Capture the cell that displays the provided text and extract its [x, y] central coordinate. 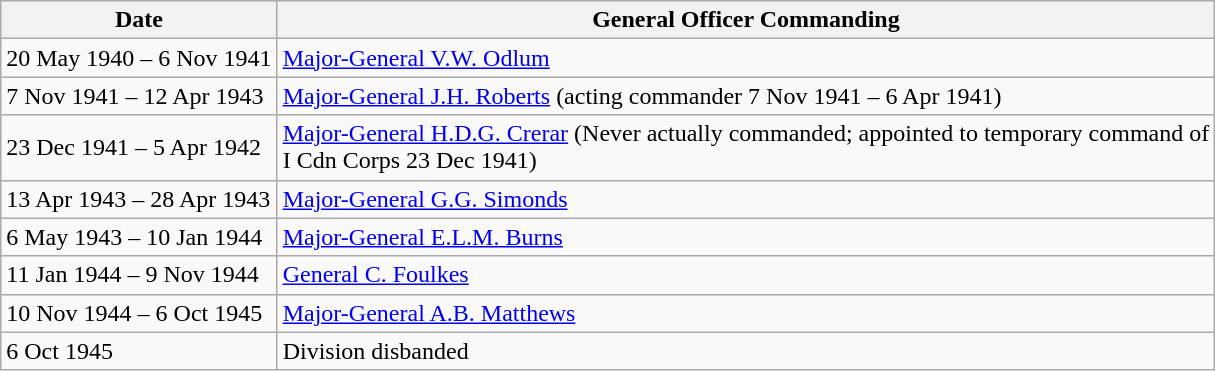
7 Nov 1941 – 12 Apr 1943 [139, 96]
Major-General V.W. Odlum [746, 58]
23 Dec 1941 – 5 Apr 1942 [139, 148]
6 May 1943 – 10 Jan 1944 [139, 237]
Date [139, 20]
Major-General H.D.G. Crerar (Never actually commanded; appointed to temporary command ofI Cdn Corps 23 Dec 1941) [746, 148]
13 Apr 1943 – 28 Apr 1943 [139, 199]
Major-General J.H. Roberts (acting commander 7 Nov 1941 – 6 Apr 1941) [746, 96]
General C. Foulkes [746, 275]
11 Jan 1944 – 9 Nov 1944 [139, 275]
6 Oct 1945 [139, 351]
Major-General G.G. Simonds [746, 199]
Major-General A.B. Matthews [746, 313]
Division disbanded [746, 351]
Major-General E.L.M. Burns [746, 237]
General Officer Commanding [746, 20]
20 May 1940 – 6 Nov 1941 [139, 58]
10 Nov 1944 – 6 Oct 1945 [139, 313]
